Capture the cell that displays the provided text and extract its [x, y] central coordinate. 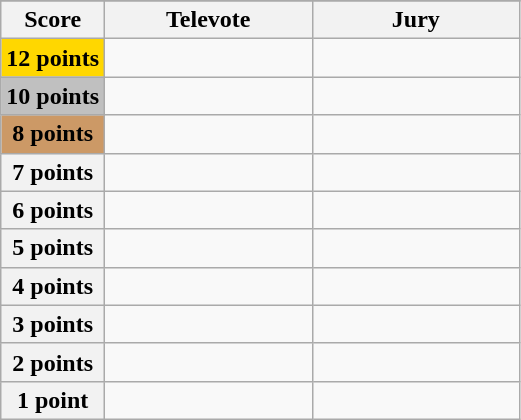
7 points [53, 172]
6 points [53, 210]
5 points [53, 248]
Score [53, 20]
8 points [53, 134]
Televote [209, 20]
Jury [416, 20]
4 points [53, 286]
3 points [53, 324]
10 points [53, 96]
2 points [53, 362]
1 point [53, 400]
12 points [53, 58]
